Output the [x, y] coordinate of the center of the cell containing the given text.  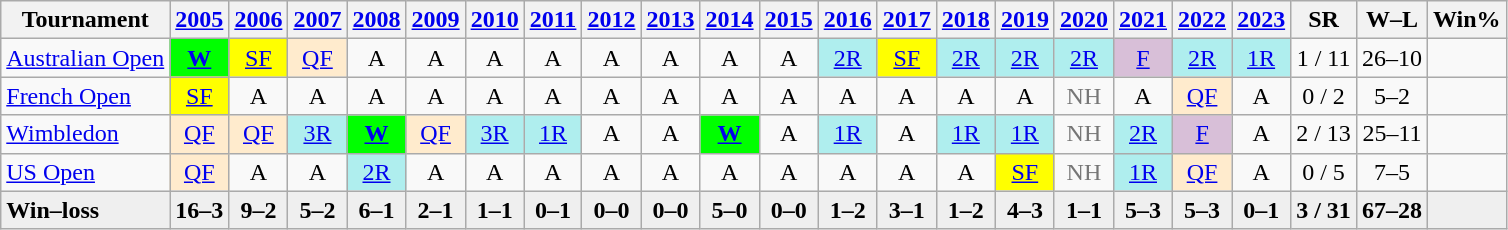
1 / 11 [1324, 58]
2021 [1142, 20]
2011 [553, 20]
3–1 [906, 210]
2019 [1024, 20]
2018 [966, 20]
Win% [1466, 20]
US Open [86, 172]
2015 [788, 20]
67–28 [1392, 210]
2016 [848, 20]
4–3 [1024, 210]
0 / 2 [1324, 96]
0 / 5 [1324, 172]
3 / 31 [1324, 210]
2009 [436, 20]
SR [1324, 20]
5–0 [730, 210]
26–10 [1392, 58]
16–3 [200, 210]
Wimbledon [86, 134]
2022 [1202, 20]
2005 [200, 20]
2013 [670, 20]
Australian Open [86, 58]
2020 [1084, 20]
2017 [906, 20]
25–11 [1392, 134]
French Open [86, 96]
2014 [730, 20]
2008 [376, 20]
W–L [1392, 20]
2 / 13 [1324, 134]
2012 [612, 20]
9–2 [258, 210]
Tournament [86, 20]
7–5 [1392, 172]
2006 [258, 20]
2010 [494, 20]
2–1 [436, 210]
2007 [318, 20]
6–1 [376, 210]
2023 [1262, 20]
Win–loss [86, 210]
